Pinpoint the cell where the given text exists, returning its (x, y) midpoint coordinate. 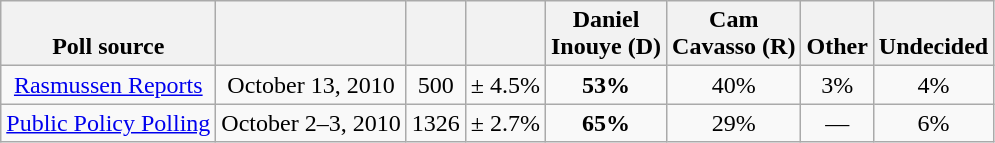
± 4.5% (505, 85)
53% (606, 85)
CamCavasso (R) (734, 34)
1326 (436, 123)
Undecided (933, 34)
6% (933, 123)
29% (734, 123)
4% (933, 85)
40% (734, 85)
— (837, 123)
Other (837, 34)
Public Policy Polling (108, 123)
October 13, 2010 (311, 85)
3% (837, 85)
Rasmussen Reports (108, 85)
± 2.7% (505, 123)
DanielInouye (D) (606, 34)
65% (606, 123)
Poll source (108, 34)
October 2–3, 2010 (311, 123)
500 (436, 85)
